Pinpoint the cell where the given text exists, returning its (X, Y) midpoint coordinate. 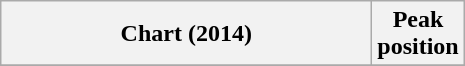
Chart (2014) (186, 34)
Peak position (418, 34)
